Extract the [x, y] coordinate from the center of the cell holding the provided text.  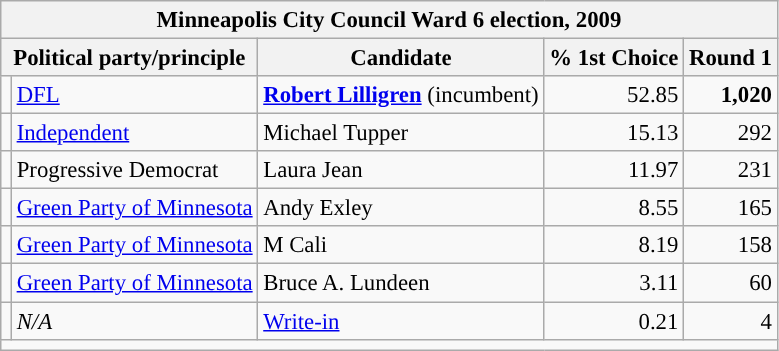
Political party/principle [130, 58]
% 1st Choice [614, 58]
3.11 [614, 283]
Michael Tupper [401, 133]
15.13 [614, 133]
231 [731, 170]
8.55 [614, 208]
M Cali [401, 245]
158 [731, 245]
4 [731, 321]
60 [731, 283]
Laura Jean [401, 170]
Candidate [401, 58]
Write-in [401, 321]
52.85 [614, 95]
11.97 [614, 170]
Bruce A. Lundeen [401, 283]
Minneapolis City Council Ward 6 election, 2009 [389, 20]
165 [731, 208]
DFL [134, 95]
Progressive Democrat [134, 170]
8.19 [614, 245]
Robert Lilligren (incumbent) [401, 95]
Independent [134, 133]
N/A [134, 321]
1,020 [731, 95]
Round 1 [731, 58]
Andy Exley [401, 208]
0.21 [614, 321]
292 [731, 133]
